Output the [X, Y] coordinate of the center of the cell containing the given text.  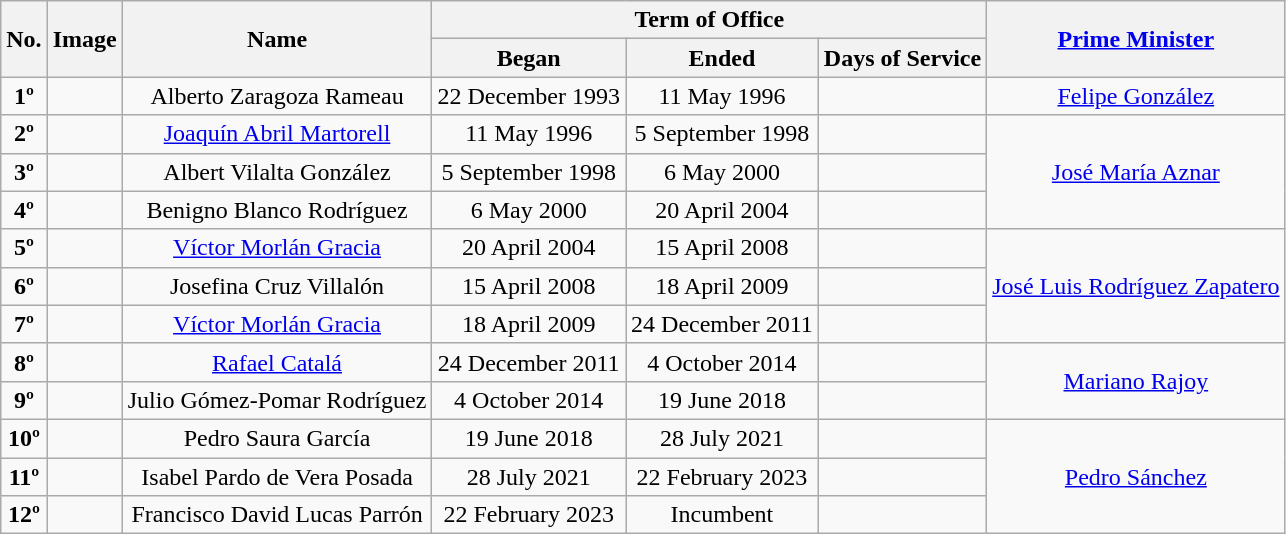
Benigno Blanco Rodríguez [277, 210]
Began [529, 58]
Julio Gómez-Pomar Rodríguez [277, 400]
Image [84, 39]
10º [24, 438]
José María Aznar [1136, 172]
Term of Office [710, 20]
Days of Service [902, 58]
Alberto Zaragoza Rameau [277, 96]
Francisco David Lucas Parrón [277, 515]
22 December 1993 [529, 96]
Josefina Cruz Villalón [277, 286]
Joaquín Abril Martorell [277, 134]
Ended [722, 58]
Mariano Rajoy [1136, 381]
8º [24, 362]
Incumbent [722, 515]
Prime Minister [1136, 39]
7º [24, 324]
Rafael Catalá [277, 362]
4º [24, 210]
Pedro Saura García [277, 438]
11º [24, 477]
Felipe González [1136, 96]
Albert Vilalta González [277, 172]
Pedro Sánchez [1136, 476]
1º [24, 96]
9º [24, 400]
12º [24, 515]
José Luis Rodríguez Zapatero [1136, 286]
Isabel Pardo de Vera Posada [277, 477]
5º [24, 248]
Name [277, 39]
3º [24, 172]
2º [24, 134]
6º [24, 286]
No. [24, 39]
